Find where the given text appears and provide that cell's center as [X, Y] coordinate. 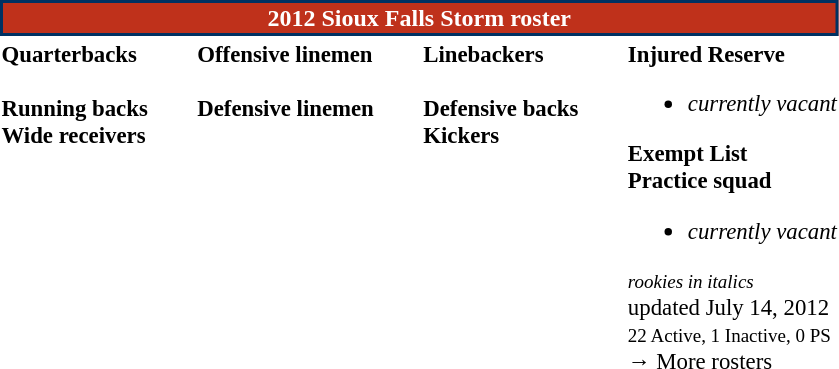
2012 Sioux Falls Storm roster [419, 18]
